Extract the [X, Y] coordinate from the center of the cell holding the provided text.  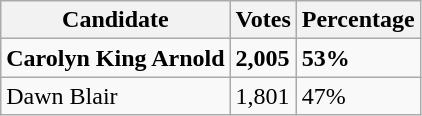
Dawn Blair [116, 96]
53% [358, 58]
Percentage [358, 20]
Carolyn King Arnold [116, 58]
Candidate [116, 20]
2,005 [263, 58]
Votes [263, 20]
1,801 [263, 96]
47% [358, 96]
